Scan for the cell matching the given text and deliver its [x, y] coordinate at center. 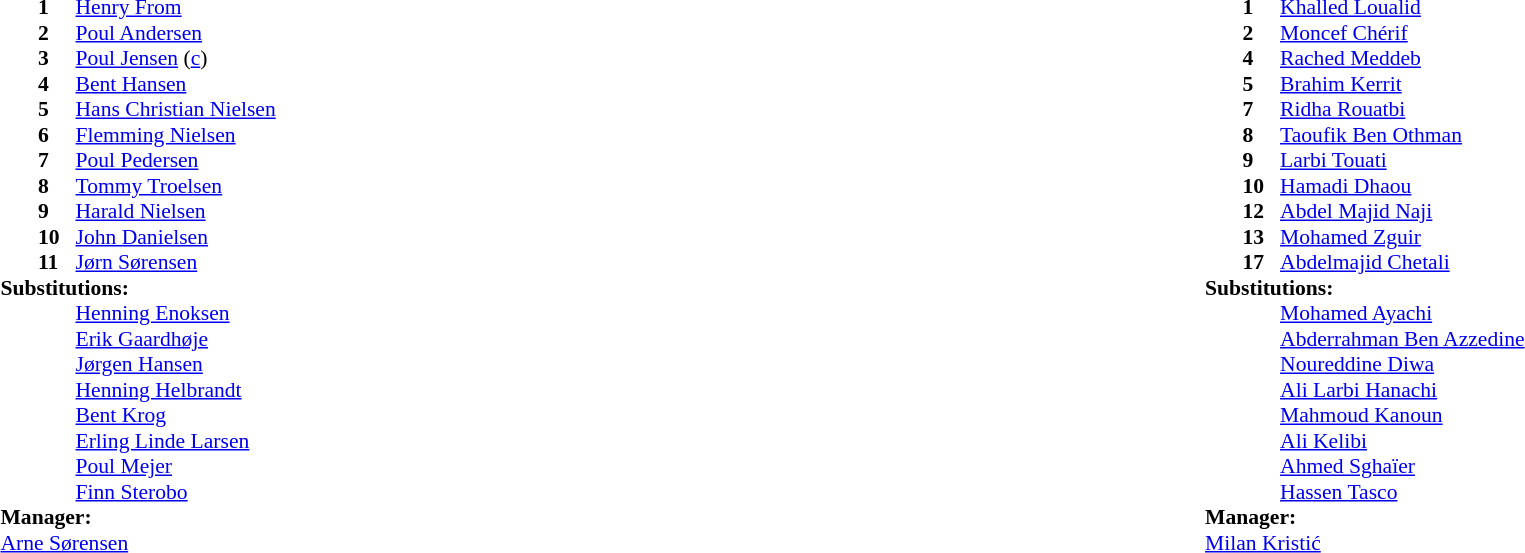
Ahmed Sghaïer [1402, 467]
13 [1262, 237]
Abdel Majid Naji [1402, 211]
John Danielsen [176, 237]
Henning Enoksen [176, 313]
Bent Hansen [176, 84]
Erik Gaardhøje [176, 339]
Ali Kelibi [1402, 441]
11 [57, 263]
Ali Larbi Hanachi [1402, 390]
Poul Mejer [176, 467]
Abdelmajid Chetali [1402, 263]
Erling Linde Larsen [176, 441]
Flemming Nielsen [176, 135]
3 [57, 59]
Rached Meddeb [1402, 59]
Poul Andersen [176, 33]
Hamadi Dhaou [1402, 186]
Bent Krog [176, 415]
Harald Nielsen [176, 211]
17 [1262, 263]
Finn Sterobo [176, 492]
Abderrahman Ben Azzedine [1402, 339]
Taoufik Ben Othman [1402, 135]
12 [1262, 211]
Tommy Troelsen [176, 186]
Mohamed Zguir [1402, 237]
6 [57, 135]
Poul Jensen (c) [176, 59]
Moncef Chérif [1402, 33]
Poul Pedersen [176, 161]
Ridha Rouatbi [1402, 109]
Brahim Kerrit [1402, 84]
Hassen Tasco [1402, 492]
Mahmoud Kanoun [1402, 415]
Henning Helbrandt [176, 390]
Mohamed Ayachi [1402, 313]
Larbi Touati [1402, 161]
Jørgen Hansen [176, 365]
Hans Christian Nielsen [176, 109]
Jørn Sørensen [176, 263]
Noureddine Diwa [1402, 365]
